Return (x, y) of the center of cell containing provided text 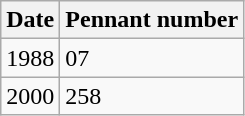
258 (152, 96)
Pennant number (152, 20)
1988 (30, 58)
07 (152, 58)
2000 (30, 96)
Date (30, 20)
